Provide the (x, y) coordinate of the cell's center where the given text is located.  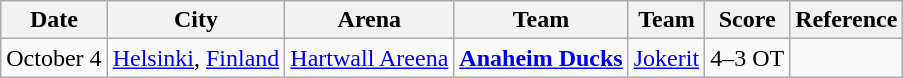
City (196, 20)
Helsinki, Finland (196, 58)
4–3 OT (748, 58)
Hartwall Areena (370, 58)
Anaheim Ducks (541, 58)
Date (54, 20)
Score (748, 20)
October 4 (54, 58)
Reference (846, 20)
Arena (370, 20)
Jokerit (666, 58)
